Output the [X, Y] coordinate of the center of the cell containing the given text.  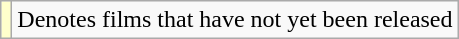
Denotes films that have not yet been released [235, 20]
